Identify which cell holds the provided text, then report its [x, y] central coordinate. 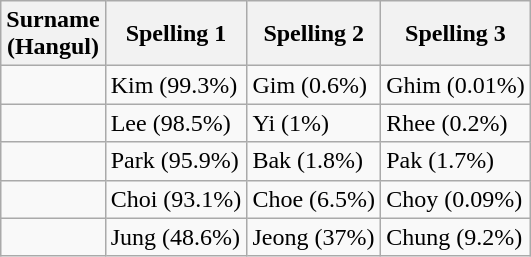
Spelling 3 [456, 34]
Choi (93.1%) [176, 199]
Bak (1.8%) [314, 161]
Spelling 2 [314, 34]
Choe (6.5%) [314, 199]
Choy (0.09%) [456, 199]
Ghim (0.01%) [456, 85]
Lee (98.5%) [176, 123]
Surname(Hangul) [53, 34]
Rhee (0.2%) [456, 123]
Gim (0.6%) [314, 85]
Park (95.9%) [176, 161]
Yi (1%) [314, 123]
Kim (99.3%) [176, 85]
Jung (48.6%) [176, 237]
Chung (9.2%) [456, 237]
Spelling 1 [176, 34]
Jeong (37%) [314, 237]
Pak (1.7%) [456, 161]
